Return [x, y] of the center of cell containing provided text 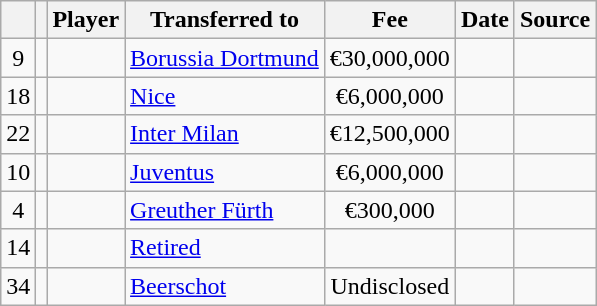
€300,000 [390, 210]
Source [554, 20]
Greuther Fürth [225, 210]
Undisclosed [390, 286]
€30,000,000 [390, 58]
Inter Milan [225, 134]
€12,500,000 [390, 134]
Fee [390, 20]
Juventus [225, 172]
Beerschot [225, 286]
34 [18, 286]
18 [18, 96]
Retired [225, 248]
Player [86, 20]
22 [18, 134]
Transferred to [225, 20]
Borussia Dortmund [225, 58]
14 [18, 248]
Date [484, 20]
10 [18, 172]
9 [18, 58]
4 [18, 210]
Nice [225, 96]
